From the cell containing the given text, extract its center point as (X, Y) coordinate. 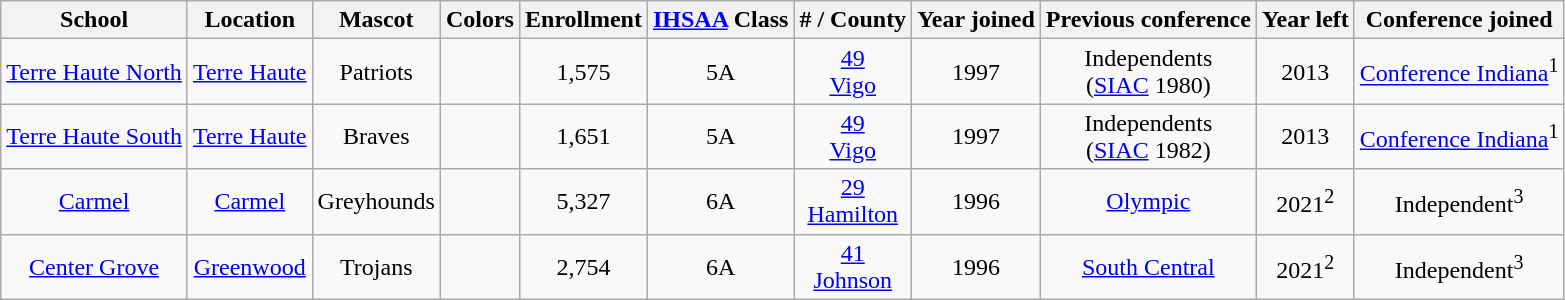
IHSAA Class (720, 20)
Terre Haute North (94, 72)
Enrollment (583, 20)
Mascot (376, 20)
Colors (480, 20)
Center Grove (94, 266)
5,327 (583, 202)
Location (250, 20)
1,575 (583, 72)
Independents(SIAC 1982) (1148, 136)
2,754 (583, 266)
Greyhounds (376, 202)
Independents(SIAC 1980) (1148, 72)
1,651 (583, 136)
41 Johnson (853, 266)
Year left (1305, 20)
School (94, 20)
Patriots (376, 72)
Conference joined (1459, 20)
South Central (1148, 266)
# / County (853, 20)
Greenwood (250, 266)
Olympic (1148, 202)
Year joined (976, 20)
Trojans (376, 266)
Braves (376, 136)
Previous conference (1148, 20)
29 Hamilton (853, 202)
Terre Haute South (94, 136)
